Find where the given text appears and provide that cell's center as (X, Y) coordinate. 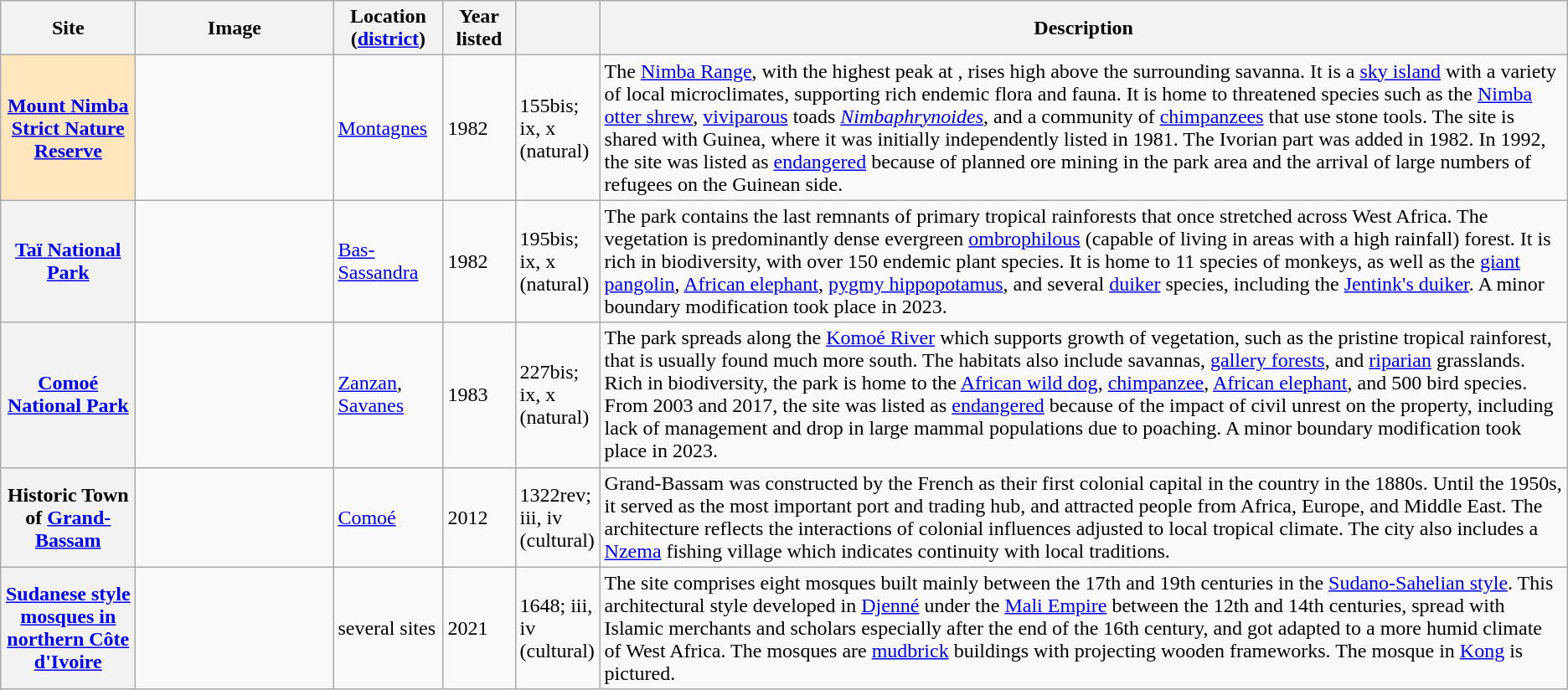
several sites (389, 628)
Zanzan, Savanes (389, 395)
Historic Town of Grand-Bassam (69, 517)
2012 (479, 517)
1322rev; iii, iv (cultural) (558, 517)
Taï National Park (69, 261)
Comoé National Park (69, 395)
195bis; ix, x (natural) (558, 261)
Mount Nimba Strict Nature Reserve (69, 127)
Location (district) (389, 28)
Bas-Sassandra (389, 261)
2021 (479, 628)
Montagnes (389, 127)
1648; iii, iv (cultural) (558, 628)
Comoé (389, 517)
1983 (479, 395)
Site (69, 28)
155bis; ix, x (natural) (558, 127)
Sudanese style mosques in northern Côte d'Ivoire (69, 628)
Year listed (479, 28)
Description (1084, 28)
227bis; ix, x (natural) (558, 395)
Image (235, 28)
